Identify which cell holds the provided text, then report its [X, Y] central coordinate. 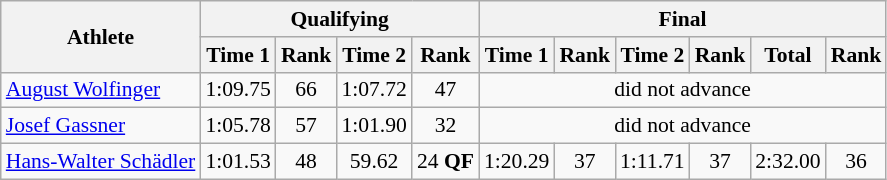
Qualifying [340, 19]
1:11.71 [652, 162]
32 [446, 126]
57 [306, 126]
Athlete [101, 36]
Final [682, 19]
August Wolfinger [101, 90]
1:09.75 [238, 90]
1:01.53 [238, 162]
36 [856, 162]
1:20.29 [516, 162]
66 [306, 90]
Josef Gassner [101, 126]
2:32.00 [788, 162]
1:01.90 [374, 126]
24 QF [446, 162]
47 [446, 90]
59.62 [374, 162]
1:05.78 [238, 126]
48 [306, 162]
Hans-Walter Schädler [101, 162]
Total [788, 55]
1:07.72 [374, 90]
